Return (x, y) of the center of cell containing provided text 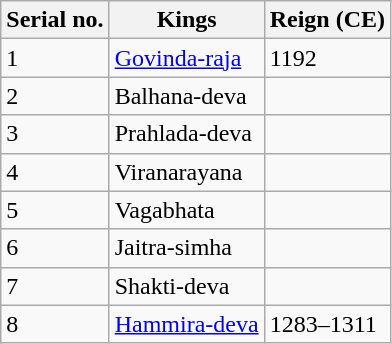
Balhana-deva (186, 96)
Shakti-deva (186, 286)
7 (55, 286)
4 (55, 172)
2 (55, 96)
Kings (186, 20)
1192 (327, 58)
Vagabhata (186, 210)
1 (55, 58)
6 (55, 248)
3 (55, 134)
1283–1311 (327, 324)
Govinda-raja (186, 58)
Prahlada-deva (186, 134)
8 (55, 324)
Hammira-deva (186, 324)
Serial no. (55, 20)
Jaitra-simha (186, 248)
Viranarayana (186, 172)
Reign (CE) (327, 20)
5 (55, 210)
